Provide the (X, Y) coordinate of the cell's center where the given text is located.  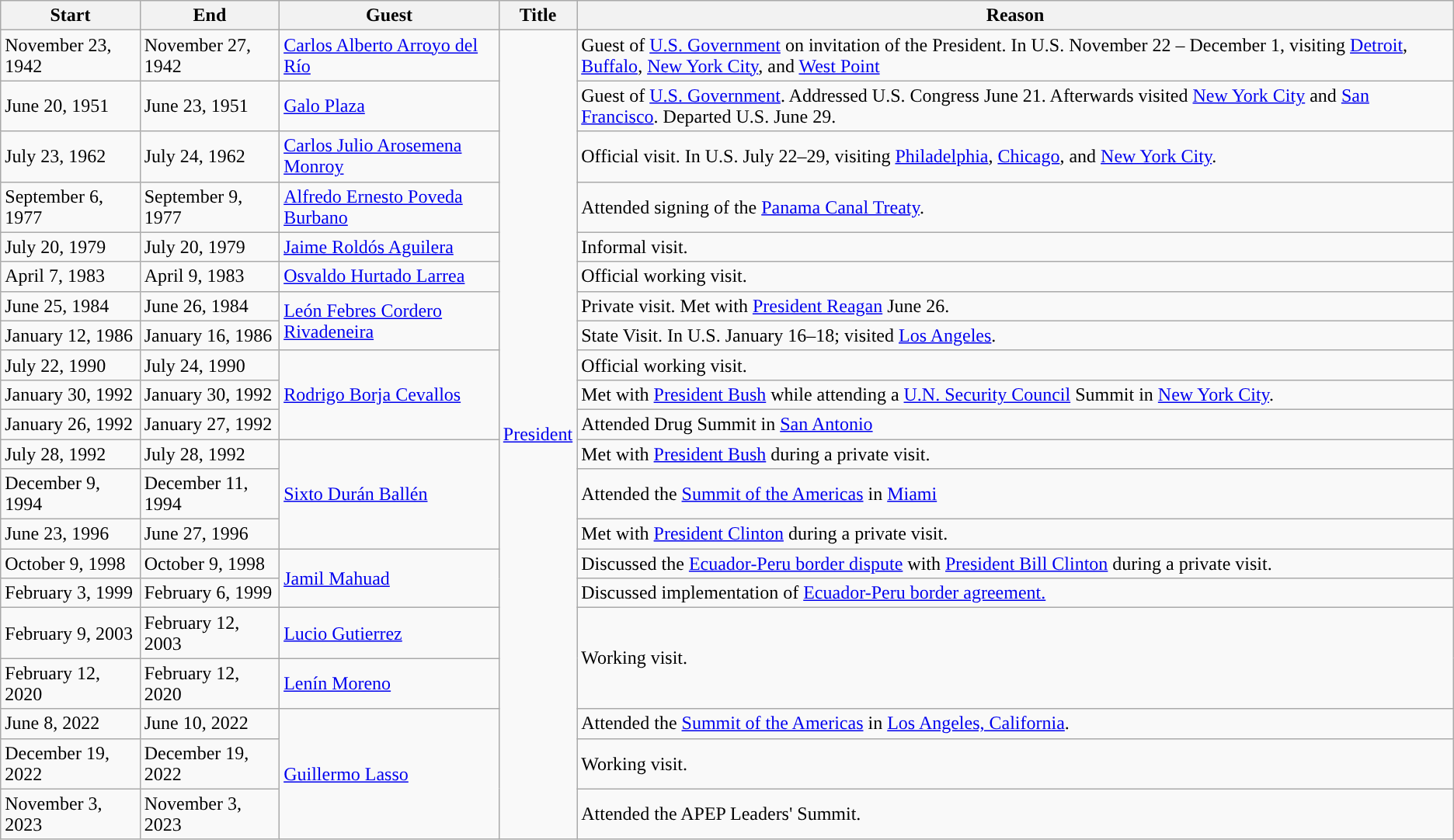
Discussed implementation of Ecuador-Peru border agreement. (1016, 593)
Guillermo Lasso (390, 774)
Carlos Julio Arosemena Monroy (390, 157)
June 26, 1984 (210, 306)
End (210, 16)
Met with President Bush during a private visit. (1016, 454)
Lenín Moreno (390, 683)
Carlos Alberto Arroyo del Río (390, 56)
July 24, 1990 (210, 365)
President (537, 435)
State Visit. In U.S. January 16–18; visited Los Angeles. (1016, 335)
Discussed the Ecuador-Peru border dispute with President Bill Clinton during a private visit. (1016, 564)
Galo Plaza (390, 106)
June 23, 1951 (210, 106)
September 9, 1977 (210, 207)
León Febres Cordero Rivadeneira (390, 321)
April 9, 1983 (210, 276)
June 25, 1984 (70, 306)
Rodrigo Borja Cevallos (390, 394)
June 23, 1996 (70, 534)
Guest of U.S. Government. Addressed U.S. Congress June 21. Afterwards visited New York City and San Francisco. Departed U.S. June 29. (1016, 106)
Met with President Bush while attending a U.N. Security Council Summit in New York City. (1016, 394)
July 23, 1962 (70, 157)
Start (70, 16)
Attended the Summit of the Americas in Miami (1016, 494)
Met with President Clinton during a private visit. (1016, 534)
Guest (390, 16)
December 11, 1994 (210, 494)
January 12, 1986 (70, 335)
January 26, 1992 (70, 424)
Title (537, 16)
Informal visit. (1016, 247)
February 6, 1999 (210, 593)
November 23, 1942 (70, 56)
November 27, 1942 (210, 56)
September 6, 1977 (70, 207)
Attended Drug Summit in San Antonio (1016, 424)
February 12, 2003 (210, 633)
Alfredo Ernesto Poveda Burbano (390, 207)
June 10, 2022 (210, 724)
Attended signing of the Panama Canal Treaty. (1016, 207)
Attended the APEP Leaders' Summit. (1016, 814)
April 7, 1983 (70, 276)
Official visit. In U.S. July 22–29, visiting Philadelphia, Chicago, and New York City. (1016, 157)
Lucio Gutierrez (390, 633)
Jaime Roldós Aguilera (390, 247)
Guest of U.S. Government on invitation of the President. In U.S. November 22 – December 1, visiting Detroit, Buffalo, New York City, and West Point (1016, 56)
January 27, 1992 (210, 424)
Attended the Summit of the Americas in Los Angeles, California. (1016, 724)
June 20, 1951 (70, 106)
June 8, 2022 (70, 724)
June 27, 1996 (210, 534)
Sixto Durán Ballén (390, 494)
December 9, 1994 (70, 494)
July 24, 1962 (210, 157)
Jamil Mahuad (390, 578)
February 3, 1999 (70, 593)
Private visit. Met with President Reagan June 26. (1016, 306)
Reason (1016, 16)
January 16, 1986 (210, 335)
Osvaldo Hurtado Larrea (390, 276)
February 9, 2003 (70, 633)
July 22, 1990 (70, 365)
